Determine the (X, Y) coordinate at the center of the cell enclosing the given text.  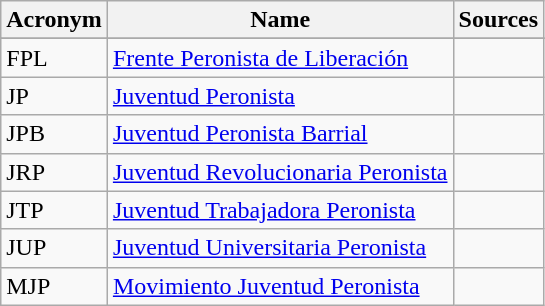
JPB (54, 134)
Juventud Trabajadora Peronista (280, 210)
Juventud Revolucionaria Peronista (280, 172)
Frente Peronista de Liberación (280, 58)
Movimiento Juventud Peronista (280, 286)
JTP (54, 210)
MJP (54, 286)
Juventud Peronista Barrial (280, 134)
Sources (498, 20)
FPL (54, 58)
Juventud Universitaria Peronista (280, 248)
JRP (54, 172)
JUP (54, 248)
JP (54, 96)
Juventud Peronista (280, 96)
Acronym (54, 20)
Name (280, 20)
